Return [x, y] of the center of cell containing provided text 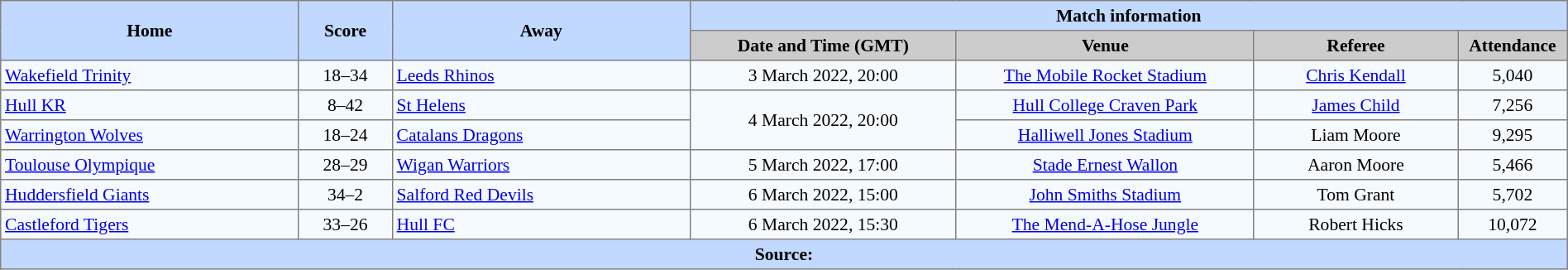
Score [346, 31]
33–26 [346, 224]
Away [541, 31]
Hull KR [150, 105]
Wakefield Trinity [150, 75]
8–42 [346, 105]
Toulouse Olympique [150, 165]
Hull FC [541, 224]
Wigan Warriors [541, 165]
Huddersfield Giants [150, 195]
Castleford Tigers [150, 224]
Date and Time (GMT) [823, 46]
Home [150, 31]
Halliwell Jones Stadium [1105, 135]
The Mobile Rocket Stadium [1105, 75]
5,466 [1513, 165]
The Mend-A-Hose Jungle [1105, 224]
Match information [1128, 16]
Hull College Craven Park [1105, 105]
18–24 [346, 135]
Venue [1105, 46]
34–2 [346, 195]
Leeds Rhinos [541, 75]
James Child [1355, 105]
6 March 2022, 15:00 [823, 195]
3 March 2022, 20:00 [823, 75]
John Smiths Stadium [1105, 195]
Catalans Dragons [541, 135]
Referee [1355, 46]
6 March 2022, 15:30 [823, 224]
Aaron Moore [1355, 165]
Salford Red Devils [541, 195]
4 March 2022, 20:00 [823, 120]
Stade Ernest Wallon [1105, 165]
5,702 [1513, 195]
5,040 [1513, 75]
10,072 [1513, 224]
Attendance [1513, 46]
9,295 [1513, 135]
Robert Hicks [1355, 224]
Chris Kendall [1355, 75]
Warrington Wolves [150, 135]
Tom Grant [1355, 195]
5 March 2022, 17:00 [823, 165]
Source: [784, 254]
St Helens [541, 105]
18–34 [346, 75]
7,256 [1513, 105]
28–29 [346, 165]
Liam Moore [1355, 135]
